From the cell containing the given text, extract its center point as (X, Y) coordinate. 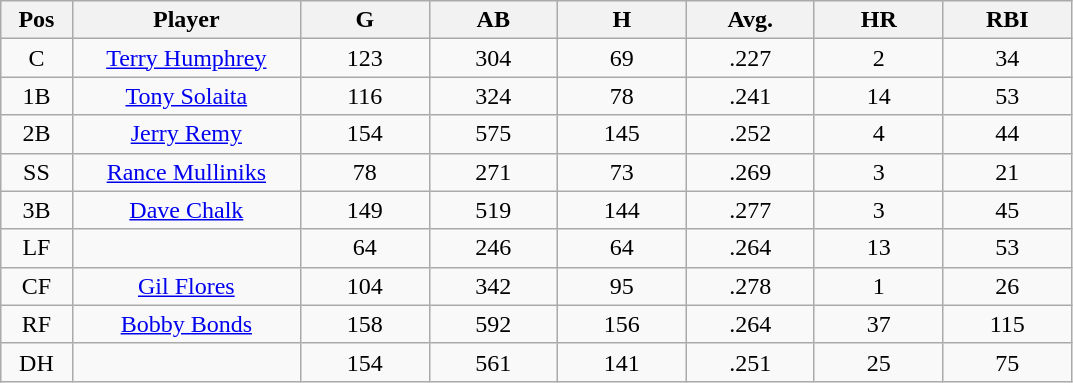
519 (493, 210)
CF (36, 286)
C (36, 58)
304 (493, 58)
13 (878, 248)
Terry Humphrey (186, 58)
Bobby Bonds (186, 324)
14 (878, 96)
69 (622, 58)
123 (365, 58)
Avg. (750, 20)
.277 (750, 210)
37 (878, 324)
26 (1008, 286)
158 (365, 324)
Pos (36, 20)
21 (1008, 172)
104 (365, 286)
116 (365, 96)
115 (1008, 324)
LF (36, 248)
.227 (750, 58)
73 (622, 172)
246 (493, 248)
SS (36, 172)
45 (1008, 210)
4 (878, 134)
95 (622, 286)
342 (493, 286)
2 (878, 58)
44 (1008, 134)
Jerry Remy (186, 134)
.269 (750, 172)
Rance Mulliniks (186, 172)
1 (878, 286)
25 (878, 362)
141 (622, 362)
156 (622, 324)
RF (36, 324)
34 (1008, 58)
.251 (750, 362)
RBI (1008, 20)
Tony Solaita (186, 96)
144 (622, 210)
3B (36, 210)
575 (493, 134)
Player (186, 20)
1B (36, 96)
H (622, 20)
AB (493, 20)
Dave Chalk (186, 210)
Gil Flores (186, 286)
HR (878, 20)
75 (1008, 362)
149 (365, 210)
2B (36, 134)
145 (622, 134)
.278 (750, 286)
561 (493, 362)
271 (493, 172)
.241 (750, 96)
G (365, 20)
.252 (750, 134)
592 (493, 324)
324 (493, 96)
DH (36, 362)
